Detect which cell encompasses the target text, then output its [x, y] center coordinate. 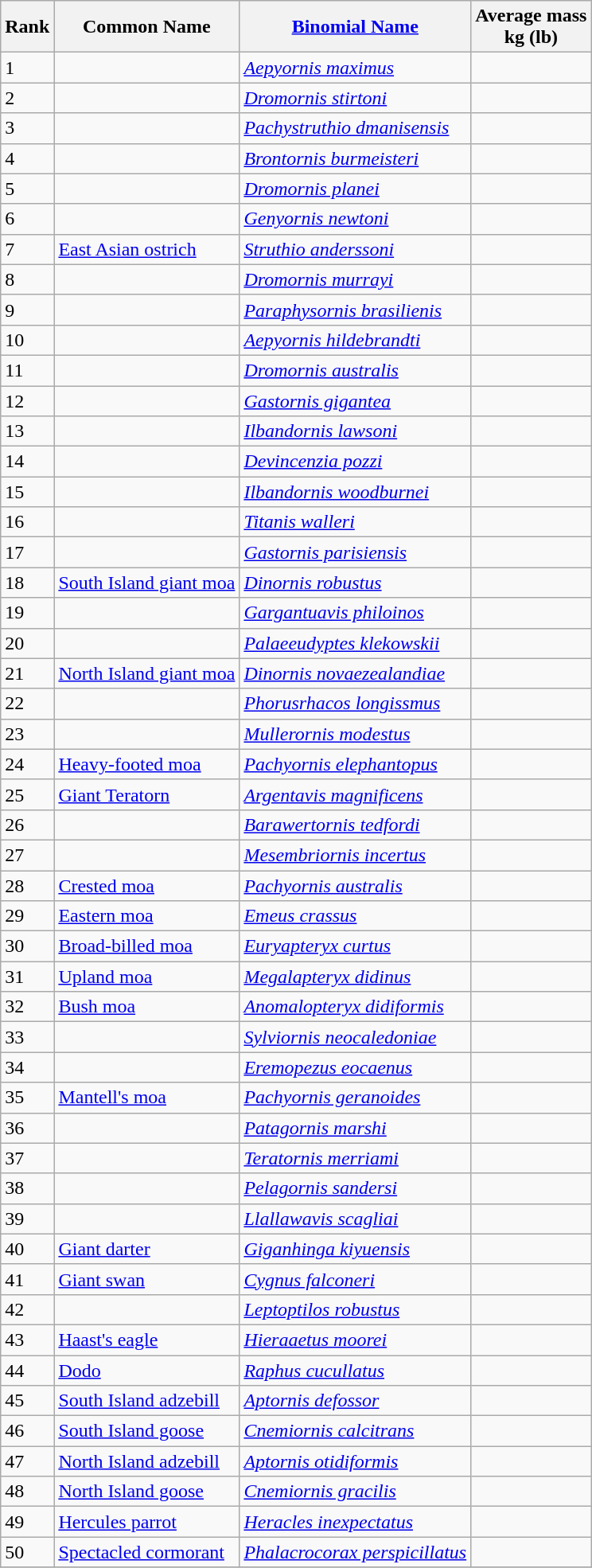
Aepyornis maximus [355, 68]
Struthio anderssoni [355, 249]
30 [27, 946]
Brontornis burmeisteri [355, 158]
Pachystruthio dmanisensis [355, 128]
22 [27, 704]
35 [27, 1098]
3 [27, 128]
Euryapteryx curtus [355, 946]
20 [27, 643]
Devincenzia pozzi [355, 462]
11 [27, 370]
37 [27, 1158]
Megalapteryx didinus [355, 977]
Aptornis defossor [355, 1401]
Pachyornis geranoides [355, 1098]
47 [27, 1461]
Dromornis murrayi [355, 279]
26 [27, 825]
North Island adzebill [146, 1461]
Genyornis newtoni [355, 219]
Ilbandornis lawsoni [355, 431]
South Island goose [146, 1431]
Emeus crassus [355, 916]
Paraphysornis brasilienis [355, 310]
Giganhinga kiyuensis [355, 1249]
Bush moa [146, 1007]
Pachyornis elephantopus [355, 764]
Dodo [146, 1370]
Cygnus falconeri [355, 1279]
4 [27, 158]
19 [27, 613]
Teratornis merriami [355, 1158]
39 [27, 1219]
23 [27, 734]
21 [27, 673]
10 [27, 340]
Patagornis marshi [355, 1128]
Dromornis stirtoni [355, 98]
14 [27, 462]
Mullerornis modestus [355, 734]
Gastornis gigantea [355, 400]
Average masskg (lb) [532, 27]
Heracles inexpectatus [355, 1522]
Mantell's moa [146, 1098]
42 [27, 1309]
13 [27, 431]
Rank [27, 27]
49 [27, 1522]
31 [27, 977]
North Island goose [146, 1492]
43 [27, 1340]
Binomial Name [355, 27]
North Island giant moa [146, 673]
Mesembriornis incertus [355, 855]
Anomalopteryx didiformis [355, 1007]
Gargantuavis philoinos [355, 613]
Broad-billed moa [146, 946]
46 [27, 1431]
36 [27, 1128]
27 [27, 855]
1 [27, 68]
34 [27, 1067]
9 [27, 310]
Palaeeudyptes klekowskii [355, 643]
45 [27, 1401]
16 [27, 522]
Common Name [146, 27]
12 [27, 400]
Argentavis magnificens [355, 794]
Phalacrocorax perspicillatus [355, 1552]
41 [27, 1279]
Cnemiornis calcitrans [355, 1431]
Aepyornis hildebrandti [355, 340]
6 [27, 219]
33 [27, 1037]
5 [27, 189]
44 [27, 1370]
Spectacled cormorant [146, 1552]
Giant Teratorn [146, 794]
Dinornis novaezealandiae [355, 673]
Leptoptilos robustus [355, 1309]
2 [27, 98]
Eastern moa [146, 916]
15 [27, 492]
Dinornis robustus [355, 583]
Haast's eagle [146, 1340]
50 [27, 1552]
28 [27, 886]
25 [27, 794]
48 [27, 1492]
Heavy-footed moa [146, 764]
Crested moa [146, 886]
South Island adzebill [146, 1401]
Giant darter [146, 1249]
32 [27, 1007]
Eremopezus eocaenus [355, 1067]
Llallawavis scagliai [355, 1219]
Raphus cucullatus [355, 1370]
Upland moa [146, 977]
Dromornis planei [355, 189]
Pelagornis sandersi [355, 1188]
Pachyornis australis [355, 886]
7 [27, 249]
Sylviornis neocaledoniae [355, 1037]
Dromornis australis [355, 370]
South Island giant moa [146, 583]
17 [27, 552]
Giant swan [146, 1279]
24 [27, 764]
18 [27, 583]
Hercules parrot [146, 1522]
29 [27, 916]
38 [27, 1188]
8 [27, 279]
Hieraaetus moorei [355, 1340]
Gastornis parisiensis [355, 552]
East Asian ostrich [146, 249]
Cnemiornis gracilis [355, 1492]
Aptornis otidiformis [355, 1461]
Titanis walleri [355, 522]
40 [27, 1249]
Barawertornis tedfordi [355, 825]
Ilbandornis woodburnei [355, 492]
Phorusrhacos longissmus [355, 704]
